Find where the given text appears and provide that cell's center as [X, Y] coordinate. 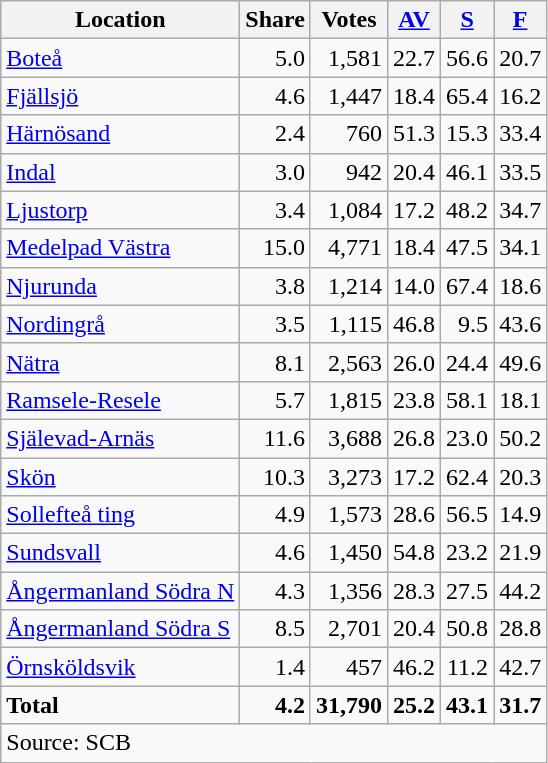
22.7 [414, 58]
65.4 [468, 96]
Sundsvall [120, 553]
62.4 [468, 477]
1,115 [348, 324]
56.6 [468, 58]
20.3 [520, 477]
14.9 [520, 515]
15.0 [276, 248]
Själevad-Arnäs [120, 438]
Ljustorp [120, 210]
760 [348, 134]
26.0 [414, 362]
34.1 [520, 248]
Ångermanland Södra S [120, 629]
4.3 [276, 591]
Indal [120, 172]
24.4 [468, 362]
3.5 [276, 324]
8.5 [276, 629]
28.3 [414, 591]
42.7 [520, 667]
48.2 [468, 210]
46.2 [414, 667]
50.8 [468, 629]
3.8 [276, 286]
26.8 [414, 438]
28.8 [520, 629]
Share [276, 20]
Fjällsjö [120, 96]
Sollefteå ting [120, 515]
56.5 [468, 515]
Örnsköldsvik [120, 667]
10.3 [276, 477]
27.5 [468, 591]
1,815 [348, 400]
Medelpad Västra [120, 248]
Skön [120, 477]
28.6 [414, 515]
F [520, 20]
5.7 [276, 400]
3.0 [276, 172]
23.0 [468, 438]
457 [348, 667]
23.2 [468, 553]
46.1 [468, 172]
1,447 [348, 96]
Boteå [120, 58]
51.3 [414, 134]
Ramsele-Resele [120, 400]
AV [414, 20]
5.0 [276, 58]
31.7 [520, 705]
20.7 [520, 58]
15.3 [468, 134]
8.1 [276, 362]
1,356 [348, 591]
3,273 [348, 477]
9.5 [468, 324]
S [468, 20]
11.2 [468, 667]
34.7 [520, 210]
Nordingrå [120, 324]
33.4 [520, 134]
1,214 [348, 286]
33.5 [520, 172]
47.5 [468, 248]
49.6 [520, 362]
1,084 [348, 210]
4.9 [276, 515]
16.2 [520, 96]
Source: SCB [274, 743]
58.1 [468, 400]
Nätra [120, 362]
Location [120, 20]
3.4 [276, 210]
2.4 [276, 134]
Total [120, 705]
1,450 [348, 553]
31,790 [348, 705]
Ångermanland Södra N [120, 591]
Härnösand [120, 134]
46.8 [414, 324]
Njurunda [120, 286]
2,701 [348, 629]
23.8 [414, 400]
21.9 [520, 553]
1,581 [348, 58]
18.6 [520, 286]
43.6 [520, 324]
44.2 [520, 591]
18.1 [520, 400]
50.2 [520, 438]
54.8 [414, 553]
3,688 [348, 438]
1,573 [348, 515]
43.1 [468, 705]
67.4 [468, 286]
Votes [348, 20]
942 [348, 172]
11.6 [276, 438]
2,563 [348, 362]
1.4 [276, 667]
4.2 [276, 705]
14.0 [414, 286]
4,771 [348, 248]
25.2 [414, 705]
